Search for the cell housing the specified text and yield its (x, y) center coordinate. 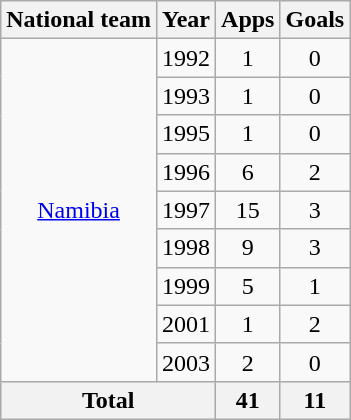
1995 (186, 134)
1996 (186, 172)
1998 (186, 248)
15 (248, 210)
5 (248, 286)
1997 (186, 210)
1992 (186, 58)
2003 (186, 362)
National team (79, 20)
Year (186, 20)
41 (248, 400)
Apps (248, 20)
1999 (186, 286)
1993 (186, 96)
2001 (186, 324)
6 (248, 172)
9 (248, 248)
Namibia (79, 210)
11 (315, 400)
Total (108, 400)
Goals (315, 20)
